Scan for the cell matching the given text and deliver its (X, Y) coordinate at center. 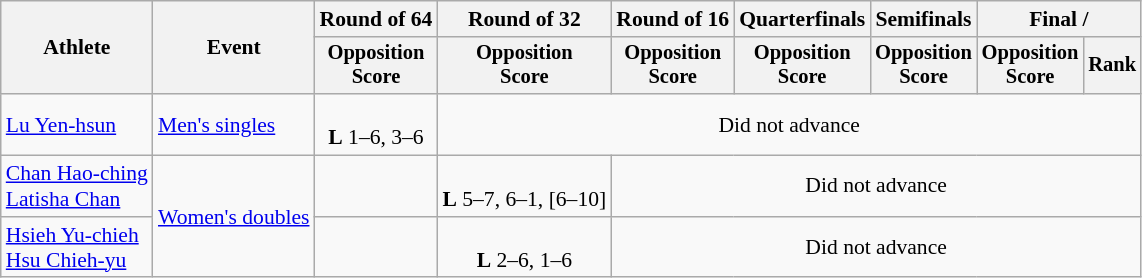
L 1–6, 3–6 (376, 124)
Athlete (77, 48)
Final / (1059, 19)
Round of 64 (376, 19)
Event (234, 48)
Rank (1112, 66)
Semifinals (924, 19)
L 2–6, 1–6 (524, 248)
L 5–7, 6–1, [6–10] (524, 186)
Chan Hao-chingLatisha Chan (77, 186)
Quarterfinals (802, 19)
Hsieh Yu-chiehHsu Chieh-yu (77, 248)
Lu Yen-hsun (77, 124)
Women's doubles (234, 217)
Round of 16 (672, 19)
Men's singles (234, 124)
Round of 32 (524, 19)
